Scan for the cell matching the given text and deliver its [X, Y] coordinate at center. 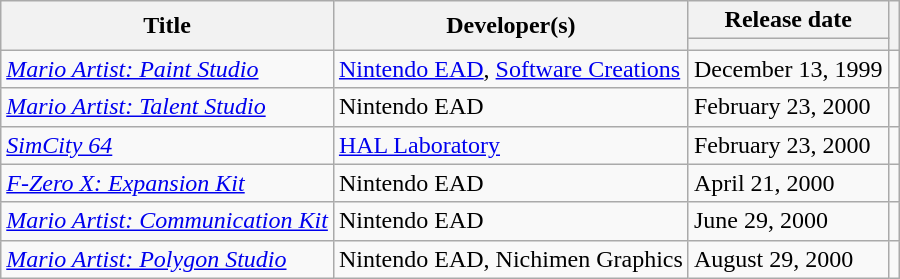
HAL Laboratory [510, 145]
Nintendo EAD, Software Creations [510, 69]
F-Zero X: Expansion Kit [168, 183]
Mario Artist: Paint Studio [168, 69]
Developer(s) [510, 26]
June 29, 2000 [788, 221]
April 21, 2000 [788, 183]
Mario Artist: Communication Kit [168, 221]
August 29, 2000 [788, 259]
Title [168, 26]
Mario Artist: Talent Studio [168, 107]
Mario Artist: Polygon Studio [168, 259]
Nintendo EAD, Nichimen Graphics [510, 259]
Release date [788, 20]
SimCity 64 [168, 145]
December 13, 1999 [788, 69]
